Locate the cell with the specified text and output its (x, y) center coordinate. 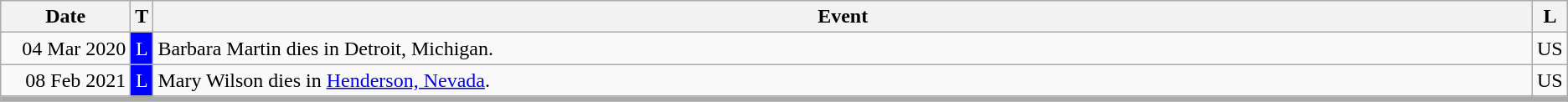
Mary Wilson dies in Henderson, Nevada. (843, 80)
04 Mar 2020 (65, 48)
T (142, 17)
Date (65, 17)
08 Feb 2021 (65, 80)
Barbara Martin dies in Detroit, Michigan. (843, 48)
Event (843, 17)
